Provide the (X, Y) coordinate of the cell's center where the given text is located.  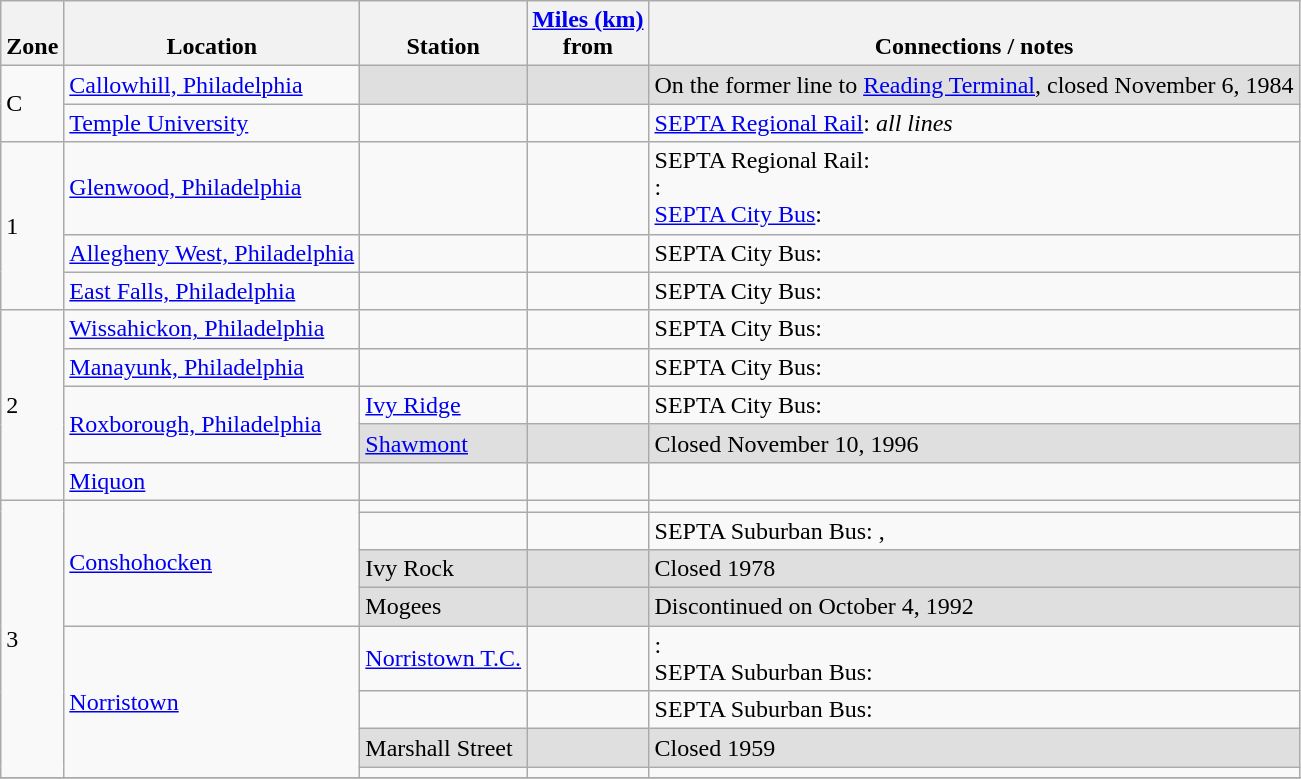
Mogees (444, 607)
SEPTA Suburban Bus: , (974, 531)
Miles (km)from (588, 34)
Closed 1959 (974, 748)
Roxborough, Philadelphia (212, 424)
On the former line to Reading Terminal, closed November 6, 1984 (974, 85)
Discontinued on October 4, 1992 (974, 607)
: SEPTA Suburban Bus: (974, 658)
SEPTA Regional Rail: all lines (974, 123)
Station (444, 34)
Conshohocken (212, 562)
Ivy Rock (444, 569)
Norristown (212, 702)
East Falls, Philadelphia (212, 291)
1 (32, 226)
Connections / notes (974, 34)
Glenwood, Philadelphia (212, 188)
Temple University (212, 123)
Wissahickon, Philadelphia (212, 329)
Marshall Street (444, 748)
Norristown T.C. (444, 658)
Allegheny West, Philadelphia (212, 253)
C (32, 104)
Zone (32, 34)
Ivy Ridge (444, 405)
Callowhill, Philadelphia (212, 85)
Location (212, 34)
Miquon (212, 481)
Closed November 10, 1996 (974, 443)
SEPTA Regional Rail: : SEPTA City Bus: (974, 188)
SEPTA Suburban Bus: (974, 710)
Shawmont (444, 443)
3 (32, 639)
2 (32, 405)
Closed 1978 (974, 569)
Manayunk, Philadelphia (212, 367)
